Return the (X, Y) coordinate for the center point of the cell that contains the specified text.  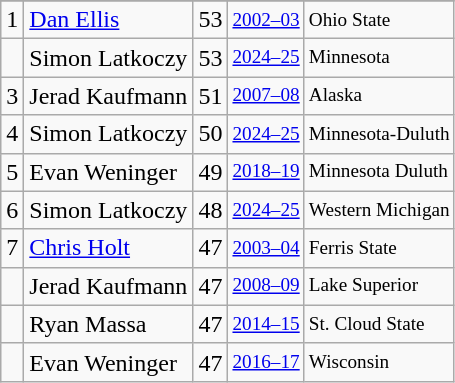
2007–08 (266, 96)
2016–17 (266, 362)
51 (210, 96)
St. Cloud State (379, 324)
5 (12, 172)
Ryan Massa (108, 324)
3 (12, 96)
Alaska (379, 96)
Ferris State (379, 248)
2018–19 (266, 172)
Minnesota-Duluth (379, 134)
Minnesota Duluth (379, 172)
2003–04 (266, 248)
49 (210, 172)
Dan Ellis (108, 20)
Chris Holt (108, 248)
2008–09 (266, 286)
48 (210, 210)
50 (210, 134)
6 (12, 210)
2002–03 (266, 20)
7 (12, 248)
Minnesota (379, 58)
Lake Superior (379, 286)
2014–15 (266, 324)
1 (12, 20)
Wisconsin (379, 362)
Ohio State (379, 20)
Western Michigan (379, 210)
4 (12, 134)
